Search for the cell housing the specified text and yield its [x, y] center coordinate. 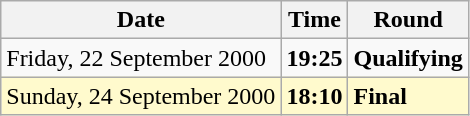
19:25 [314, 58]
Sunday, 24 September 2000 [141, 96]
Qualifying [408, 58]
Date [141, 20]
18:10 [314, 96]
Final [408, 96]
Time [314, 20]
Friday, 22 September 2000 [141, 58]
Round [408, 20]
